For the text-containing cell, return its midpoint in [x, y] coordinate format. 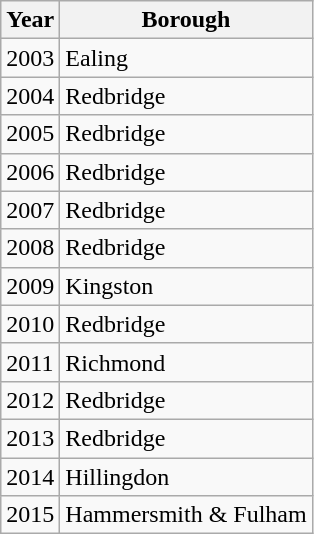
Ealing [186, 58]
Hammersmith & Fulham [186, 515]
2006 [30, 172]
2013 [30, 438]
2004 [30, 96]
Kingston [186, 286]
2003 [30, 58]
2015 [30, 515]
2012 [30, 400]
Richmond [186, 362]
2005 [30, 134]
2010 [30, 324]
Borough [186, 20]
2011 [30, 362]
2009 [30, 286]
2014 [30, 477]
Hillingdon [186, 477]
2007 [30, 210]
Year [30, 20]
2008 [30, 248]
